Capture the cell that displays the provided text and extract its (x, y) central coordinate. 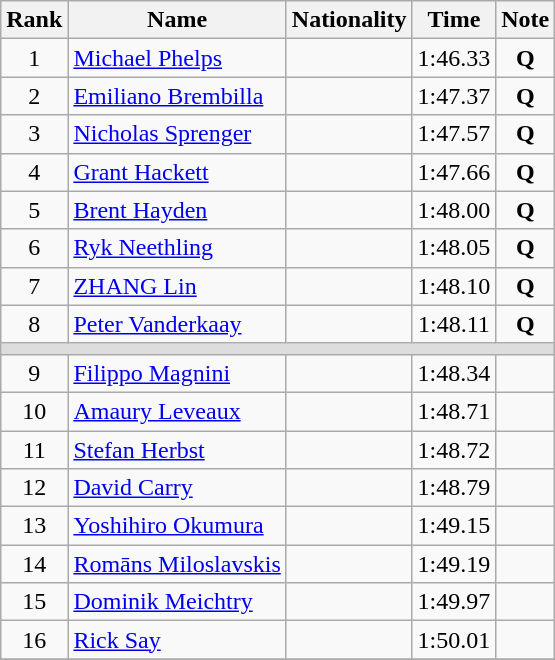
1 (34, 58)
1:48.11 (454, 324)
Stefan Herbst (177, 449)
1:49.15 (454, 526)
1:47.37 (454, 96)
Time (454, 20)
8 (34, 324)
6 (34, 248)
Nationality (349, 20)
1:48.00 (454, 210)
13 (34, 526)
1:48.05 (454, 248)
Nicholas Sprenger (177, 134)
4 (34, 172)
1:46.33 (454, 58)
5 (34, 210)
1:48.72 (454, 449)
Emiliano Brembilla (177, 96)
2 (34, 96)
Amaury Leveaux (177, 411)
11 (34, 449)
1:47.57 (454, 134)
1:48.34 (454, 373)
16 (34, 640)
1:48.79 (454, 488)
Dominik Meichtry (177, 602)
ZHANG Lin (177, 286)
Yoshihiro Okumura (177, 526)
Michael Phelps (177, 58)
Ryk Neethling (177, 248)
Brent Hayden (177, 210)
Note (526, 20)
1:47.66 (454, 172)
Rick Say (177, 640)
12 (34, 488)
Romāns Miloslavskis (177, 564)
Peter Vanderkaay (177, 324)
15 (34, 602)
7 (34, 286)
1:50.01 (454, 640)
14 (34, 564)
1:48.10 (454, 286)
1:49.97 (454, 602)
1:48.71 (454, 411)
1:49.19 (454, 564)
Grant Hackett (177, 172)
Rank (34, 20)
David Carry (177, 488)
9 (34, 373)
10 (34, 411)
Name (177, 20)
Filippo Magnini (177, 373)
3 (34, 134)
